Detect which cell encompasses the target text, then output its (x, y) center coordinate. 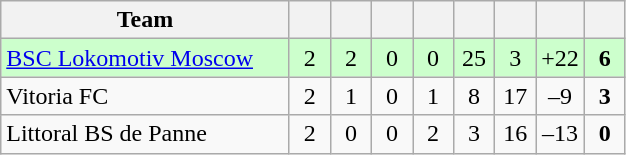
17 (516, 96)
+22 (560, 58)
25 (474, 58)
Vitoria FC (146, 96)
8 (474, 96)
6 (604, 58)
16 (516, 134)
–13 (560, 134)
Team (146, 20)
BSC Lokomotiv Moscow (146, 58)
Littoral BS de Panne (146, 134)
–9 (560, 96)
